Identify which cell holds the provided text, then report its [x, y] central coordinate. 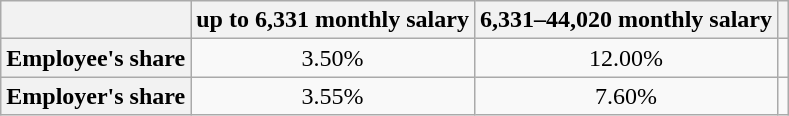
up to 6,331 monthly salary [333, 20]
3.50% [333, 58]
Employer's share [96, 96]
Employee's share [96, 58]
3.55% [333, 96]
7.60% [626, 96]
12.00% [626, 58]
6,331–44,020 monthly salary [626, 20]
